For the text-containing cell, return its midpoint in [X, Y] coordinate format. 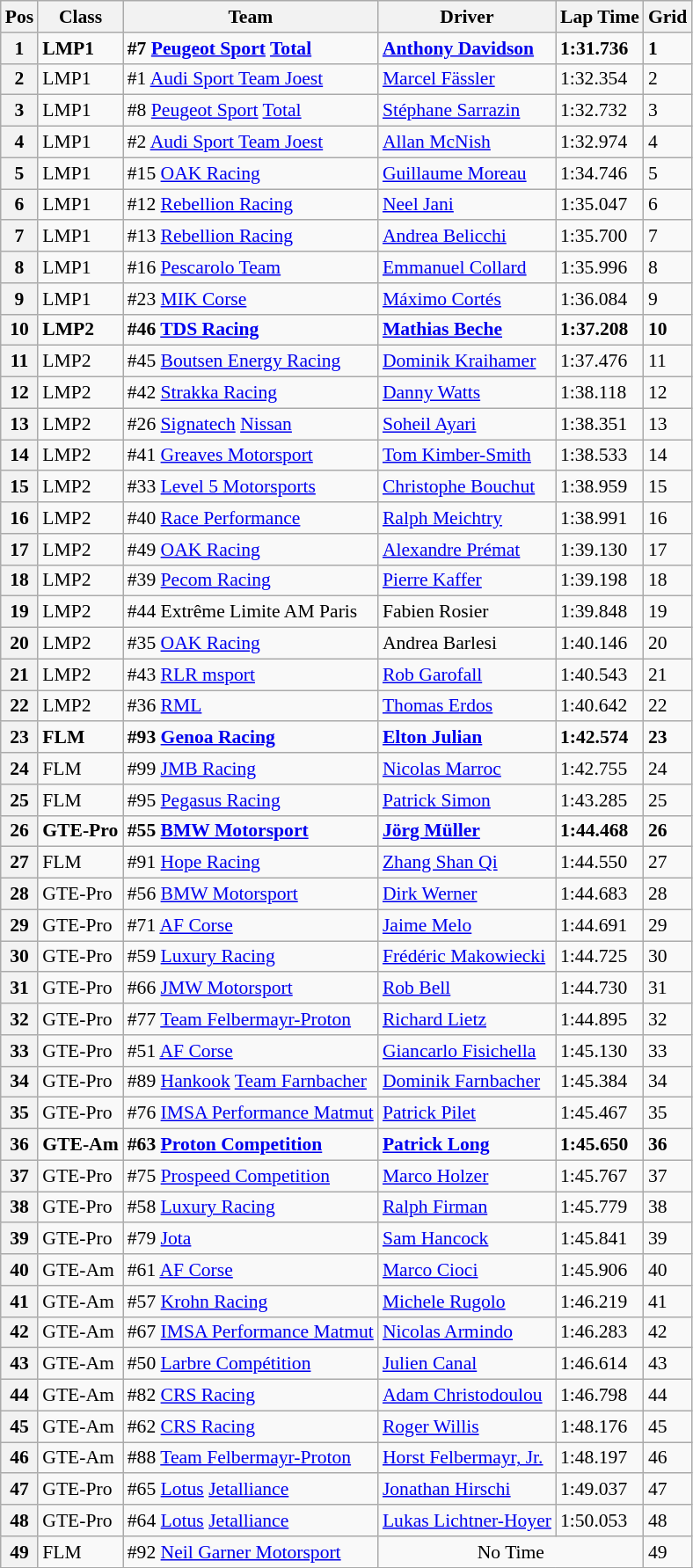
Christophe Bouchut [467, 487]
1:36.084 [600, 299]
Marco Holzer [467, 1176]
1:45.767 [600, 1176]
1:39.130 [600, 550]
Andrea Belicchi [467, 237]
Jaime Melo [467, 925]
1:40.543 [600, 675]
Marcel Fässler [467, 79]
Sam Hancock [467, 1239]
1:44.725 [600, 957]
Thomas Erdos [467, 706]
1:46.614 [600, 1364]
#41 Greaves Motorsport [251, 456]
1:45.467 [600, 1113]
1:40.146 [600, 644]
#99 JMB Racing [251, 769]
#64 Lotus Jetalliance [251, 1521]
1:34.746 [600, 173]
#12 Rebellion Racing [251, 205]
#36 RML [251, 706]
Guillaume Moreau [467, 173]
#42 Strakka Racing [251, 393]
Pierre Kaffer [467, 580]
Rob Garofall [467, 675]
1:45.906 [600, 1270]
1:39.198 [600, 580]
Roger Willis [467, 1426]
Rob Bell [467, 988]
Ralph Firman [467, 1207]
#91 Hope Racing [251, 863]
Neel Jani [467, 205]
Driver [467, 17]
1:45.650 [600, 1145]
1:44.691 [600, 925]
#44 Extrême Limite AM Paris [251, 612]
Patrick Long [467, 1145]
Julien Canal [467, 1364]
#92 Neil Garner Motorsport [251, 1552]
Andrea Barlesi [467, 644]
Anthony Davidson [467, 48]
Nicolas Marroc [467, 769]
Jörg Müller [467, 831]
1:35.996 [600, 267]
1:38.351 [600, 424]
#89 Hankook Team Farnbacher [251, 1082]
Lukas Lichtner-Hoyer [467, 1521]
#58 Luxury Racing [251, 1207]
1:42.755 [600, 769]
#59 Luxury Racing [251, 957]
1:37.208 [600, 330]
1:35.047 [600, 205]
Zhang Shan Qi [467, 863]
Team [251, 17]
1:43.285 [600, 800]
Horst Felbermayr, Jr. [467, 1458]
#46 TDS Racing [251, 330]
Allan McNish [467, 142]
#82 CRS Racing [251, 1396]
1:46.798 [600, 1396]
Marco Cioci [467, 1270]
Richard Lietz [467, 1019]
Stéphane Sarrazin [467, 111]
#56 BMW Motorsport [251, 894]
1:32.732 [600, 111]
1:44.730 [600, 988]
#62 CRS Racing [251, 1426]
1:44.895 [600, 1019]
#23 MIK Corse [251, 299]
#63 Proton Competition [251, 1145]
Patrick Simon [467, 800]
#57 Krohn Racing [251, 1302]
1:46.283 [600, 1332]
Giancarlo Fisichella [467, 1051]
#77 Team Felbermayr-Proton [251, 1019]
1:38.533 [600, 456]
Danny Watts [467, 393]
#26 Signatech Nissan [251, 424]
Fabien Rosier [467, 612]
#40 Race Performance [251, 518]
#66 JMW Motorsport [251, 988]
1:40.642 [600, 706]
#71 AF Corse [251, 925]
Jonathan Hirschi [467, 1490]
1:38.959 [600, 487]
#51 AF Corse [251, 1051]
1:35.700 [600, 237]
#76 IMSA Performance Matmut [251, 1113]
1:39.848 [600, 612]
Pos [19, 17]
1:38.118 [600, 393]
1:32.354 [600, 79]
1:45.779 [600, 1207]
1:45.130 [600, 1051]
1:49.037 [600, 1490]
#1 Audi Sport Team Joest [251, 79]
#55 BMW Motorsport [251, 831]
Tom Kimber-Smith [467, 456]
#39 Pecom Racing [251, 580]
#50 Larbre Compétition [251, 1364]
#88 Team Felbermayr-Proton [251, 1458]
#95 Pegasus Racing [251, 800]
#8 Peugeot Sport Total [251, 111]
#93 Genoa Racing [251, 738]
Dominik Farnbacher [467, 1082]
#16 Pescarolo Team [251, 267]
1:44.468 [600, 831]
Dominik Kraihamer [467, 361]
1:37.476 [600, 361]
Elton Julian [467, 738]
Class [80, 17]
Alexandre Prémat [467, 550]
#33 Level 5 Motorsports [251, 487]
1:32.974 [600, 142]
Mathias Beche [467, 330]
Soheil Ayari [467, 424]
#43 RLR msport [251, 675]
1:31.736 [600, 48]
Grid [668, 17]
1:50.053 [600, 1521]
1:48.176 [600, 1426]
No Time [511, 1552]
1:48.197 [600, 1458]
1:45.841 [600, 1239]
#67 IMSA Performance Matmut [251, 1332]
1:46.219 [600, 1302]
#15 OAK Racing [251, 173]
Ralph Meichtry [467, 518]
1:45.384 [600, 1082]
Nicolas Armindo [467, 1332]
Emmanuel Collard [467, 267]
Michele Rugolo [467, 1302]
#61 AF Corse [251, 1270]
#2 Audi Sport Team Joest [251, 142]
#13 Rebellion Racing [251, 237]
#7 Peugeot Sport Total [251, 48]
1:38.991 [600, 518]
#75 Prospeed Competition [251, 1176]
Patrick Pilet [467, 1113]
#49 OAK Racing [251, 550]
Frédéric Makowiecki [467, 957]
Máximo Cortés [467, 299]
1:44.683 [600, 894]
1:42.574 [600, 738]
#79 Jota [251, 1239]
Dirk Werner [467, 894]
1:44.550 [600, 863]
Lap Time [600, 17]
Adam Christodoulou [467, 1396]
#65 Lotus Jetalliance [251, 1490]
#35 OAK Racing [251, 644]
#45 Boutsen Energy Racing [251, 361]
